Pinpoint the cell where the given text exists, returning its [X, Y] midpoint coordinate. 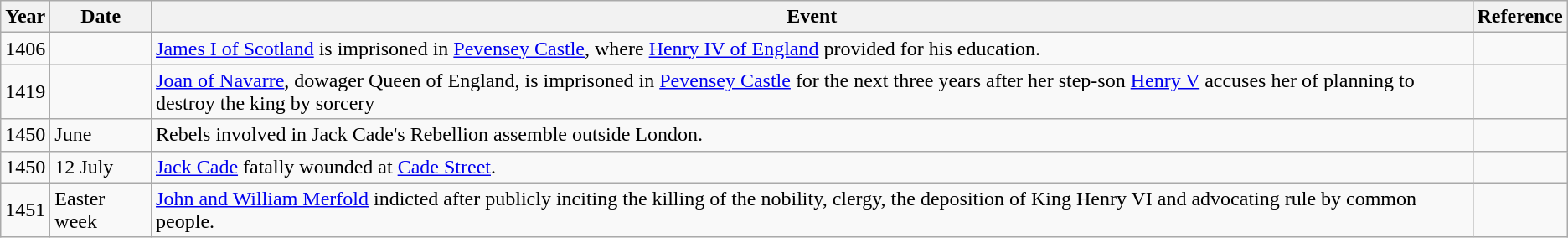
1451 [25, 210]
Jack Cade fatally wounded at Cade Street. [812, 167]
Rebels involved in Jack Cade's Rebellion assemble outside London. [812, 135]
Easter week [101, 210]
12 July [101, 167]
Event [812, 17]
1419 [25, 92]
James I of Scotland is imprisoned in Pevensey Castle, where Henry IV of England provided for his education. [812, 49]
Reference [1519, 17]
Year [25, 17]
June [101, 135]
Date [101, 17]
1406 [25, 49]
